Determine the [x, y] coordinate at the center of the cell enclosing the given text.  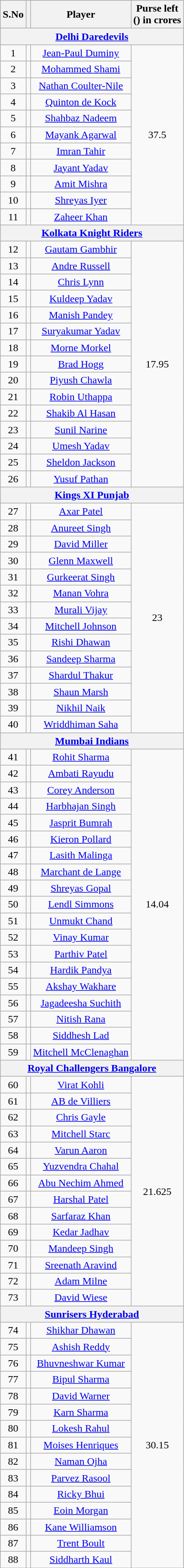
Kieron Pollard [81, 839]
Morne Morkel [81, 348]
50 [13, 904]
29 [13, 544]
Lendl Simmons [81, 904]
37 [13, 675]
Royal Challengers Bangalore [92, 1068]
62 [13, 1117]
Jagadeesha Suchith [81, 1003]
10 [13, 200]
30.15 [157, 1445]
Imran Tahir [81, 151]
Mandeep Singh [81, 1248]
Nitish Rana [81, 1019]
Mohammed Shami [81, 69]
83 [13, 1478]
61 [13, 1101]
76 [13, 1363]
Jasprit Bumrah [81, 823]
Shakib Al Hasan [81, 413]
1 [13, 53]
Player [81, 15]
34 [13, 626]
17.95 [157, 364]
Kings XI Punjab [92, 495]
33 [13, 610]
Marchant de Lange [81, 872]
Bhuvneshwar Kumar [81, 1363]
31 [13, 577]
15 [13, 299]
Ashish Reddy [81, 1347]
51 [13, 921]
Axar Patel [81, 512]
Purse left () in crores [157, 15]
Naman Ojha [81, 1461]
37.5 [157, 135]
17 [13, 331]
30 [13, 561]
39 [13, 708]
85 [13, 1510]
Lasith Malinga [81, 855]
Ricky Bhui [81, 1494]
38 [13, 691]
Eoin Morgan [81, 1510]
60 [13, 1085]
87 [13, 1543]
57 [13, 1019]
Suryakumar Yadav [81, 331]
26 [13, 479]
56 [13, 1003]
Mayank Agarwal [81, 135]
68 [13, 1216]
Harshal Patel [81, 1199]
Siddhesh Lad [81, 1036]
AB de Villiers [81, 1101]
Vinay Kumar [81, 937]
49 [13, 888]
Adam Milne [81, 1281]
Shikhar Dhawan [81, 1330]
Gurkeerat Singh [81, 577]
Piyush Chawla [81, 380]
Sunil Narine [81, 429]
71 [13, 1265]
46 [13, 839]
16 [13, 315]
Mitchell Johnson [81, 626]
Corey Anderson [81, 790]
Anureet Singh [81, 528]
Moises Henriques [81, 1445]
Rohit Sharma [81, 757]
79 [13, 1412]
Siddharth Kaul [81, 1560]
Kolkata Knight Riders [92, 233]
88 [13, 1560]
42 [13, 774]
52 [13, 937]
Abu Nechim Ahmed [81, 1183]
Sunrisers Hyderabad [92, 1314]
7 [13, 151]
20 [13, 380]
72 [13, 1281]
Murali Vijay [81, 610]
55 [13, 986]
Manish Pandey [81, 315]
3 [13, 86]
Robin Uthappa [81, 397]
Umesh Yadav [81, 446]
Shreyas Iyer [81, 200]
64 [13, 1150]
6 [13, 135]
27 [13, 512]
Wriddhiman Saha [81, 724]
13 [13, 266]
4 [13, 102]
48 [13, 872]
Glenn Maxwell [81, 561]
Yusuf Pathan [81, 479]
Amit Mishra [81, 184]
Bipul Sharma [81, 1380]
28 [13, 528]
21 [13, 397]
19 [13, 364]
Hardik Pandya [81, 970]
Lokesh Rahul [81, 1429]
Sarfaraz Khan [81, 1216]
54 [13, 970]
Andre Russell [81, 266]
Manan Vohra [81, 593]
35 [13, 642]
Varun Aaron [81, 1150]
Kedar Jadhav [81, 1232]
Parvez Rasool [81, 1478]
Mitchell Starc [81, 1134]
25 [13, 462]
24 [13, 446]
86 [13, 1527]
66 [13, 1183]
Gautam Gambhir [81, 250]
Sreenath Aravind [81, 1265]
63 [13, 1134]
36 [13, 659]
Shreyas Gopal [81, 888]
69 [13, 1232]
53 [13, 954]
Shahbaz Nadeem [81, 118]
65 [13, 1167]
Trent Boult [81, 1543]
47 [13, 855]
Ambati Rayudu [81, 774]
14.04 [157, 904]
21.625 [157, 1191]
78 [13, 1396]
Rishi Dhawan [81, 642]
David Miller [81, 544]
32 [13, 593]
75 [13, 1347]
Unmukt Chand [81, 921]
David Wiese [81, 1298]
Chris Gayle [81, 1117]
Kane Williamson [81, 1527]
Parthiv Patel [81, 954]
9 [13, 184]
44 [13, 806]
70 [13, 1248]
Mumbai Indians [92, 741]
Brad Hogg [81, 364]
74 [13, 1330]
59 [13, 1052]
Shaun Marsh [81, 691]
45 [13, 823]
Virat Kohli [81, 1085]
43 [13, 790]
11 [13, 216]
Chris Lynn [81, 282]
Quinton de Kock [81, 102]
77 [13, 1380]
73 [13, 1298]
Sheldon Jackson [81, 462]
82 [13, 1461]
41 [13, 757]
S.No [13, 15]
Jayant Yadav [81, 167]
Zaheer Khan [81, 216]
2 [13, 69]
67 [13, 1199]
81 [13, 1445]
Delhi Daredevils [92, 37]
Karn Sharma [81, 1412]
Harbhajan Singh [81, 806]
Shardul Thakur [81, 675]
18 [13, 348]
22 [13, 413]
40 [13, 724]
12 [13, 250]
David Warner [81, 1396]
Akshay Wakhare [81, 986]
Kuldeep Yadav [81, 299]
Mitchell McClenaghan [81, 1052]
5 [13, 118]
8 [13, 167]
80 [13, 1429]
58 [13, 1036]
Nathan Coulter-Nile [81, 86]
84 [13, 1494]
Yuzvendra Chahal [81, 1167]
Nikhil Naik [81, 708]
14 [13, 282]
Jean-Paul Duminy [81, 53]
Sandeep Sharma [81, 659]
